Identify which cell holds the provided text, then report its [X, Y] central coordinate. 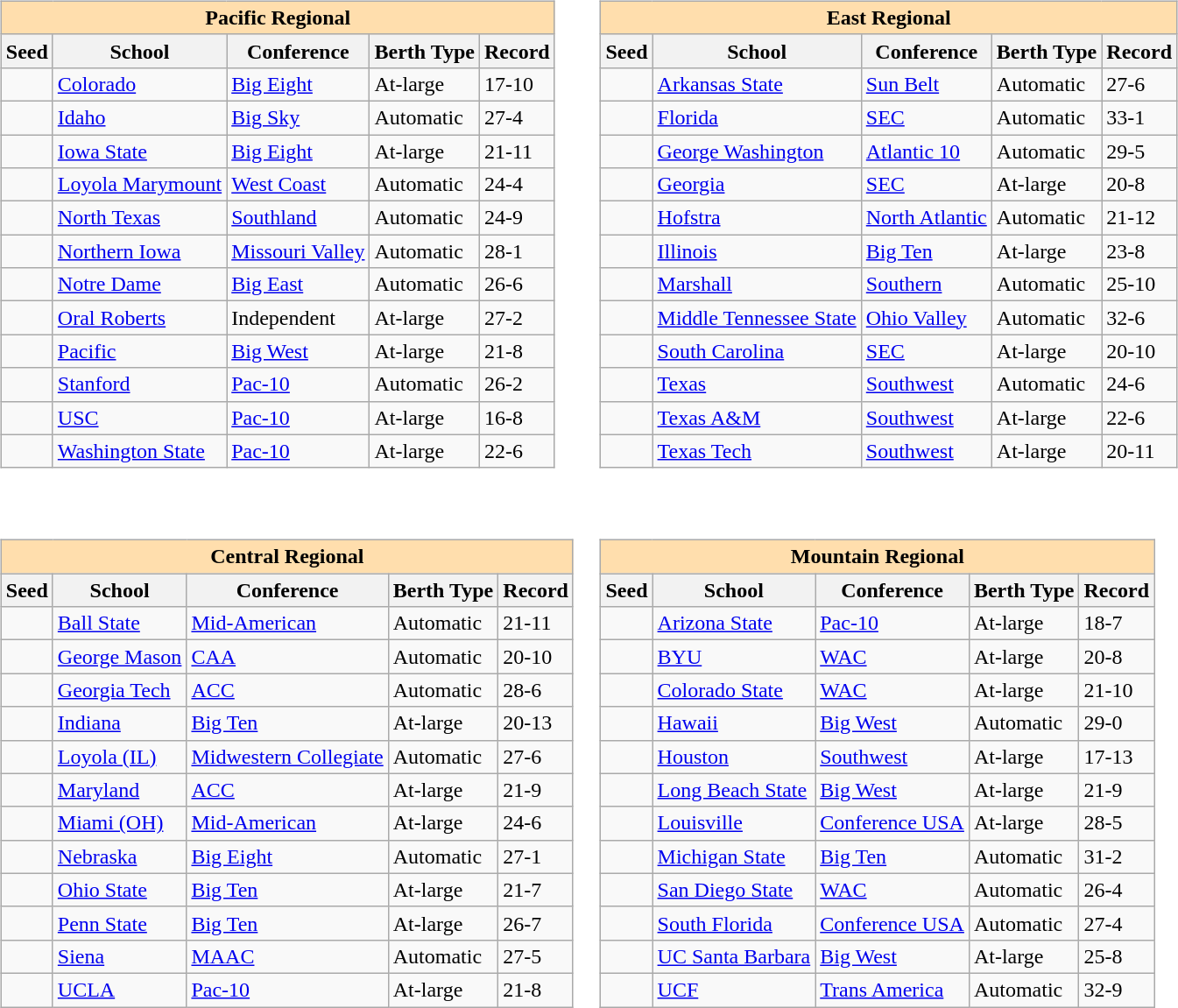
23-8 [1139, 251]
Michigan State [734, 856]
18-7 [1117, 624]
Colorado [139, 84]
27-2 [517, 318]
Northern Iowa [139, 251]
North Atlantic [927, 218]
Illinois [757, 251]
Trans America [892, 990]
Hawaii [734, 723]
Central Regional [287, 557]
21-10 [1117, 690]
Southern [927, 285]
26-2 [517, 384]
Midwestern Collegiate [287, 757]
Hofstra [757, 218]
Ohio Valley [927, 318]
MAAC [287, 956]
Big East [298, 285]
32-9 [1117, 990]
Arkansas State [757, 84]
17-10 [517, 84]
27-1 [536, 856]
Stanford [139, 384]
Indiana [119, 723]
Marshall [757, 285]
17-13 [1117, 757]
Ball State [119, 624]
Southland [298, 218]
20-13 [536, 723]
25-10 [1139, 285]
Texas A&M [757, 418]
South Carolina [757, 351]
George Washington [757, 152]
Maryland [119, 790]
Miami (OH) [119, 823]
Florida [757, 117]
Notre Dame [139, 285]
Louisville [734, 823]
Atlantic 10 [927, 152]
Arizona State [734, 624]
Oral Roberts [139, 318]
Loyola Marymount [139, 185]
21-12 [1139, 218]
21-7 [536, 890]
Ohio State [119, 890]
West Coast [298, 185]
25-8 [1117, 956]
26-4 [1117, 890]
UCLA [119, 990]
Independent [298, 318]
UCF [734, 990]
20-11 [1139, 451]
Texas [757, 384]
Nebraska [119, 856]
26-7 [536, 923]
Houston [734, 757]
South Florida [734, 923]
Middle Tennessee State [757, 318]
Sun Belt [927, 84]
Colorado State [734, 690]
28-5 [1117, 823]
31-2 [1117, 856]
Georgia Tech [119, 690]
16-8 [517, 418]
Pacific Regional [278, 18]
32-6 [1139, 318]
Iowa State [139, 152]
USC [139, 418]
Mountain Regional [878, 557]
24-4 [517, 185]
Idaho [139, 117]
George Mason [119, 657]
Georgia [757, 185]
CAA [287, 657]
BYU [734, 657]
28-1 [517, 251]
Penn State [119, 923]
24-9 [517, 218]
28-6 [536, 690]
Siena [119, 956]
29-0 [1117, 723]
San Diego State [734, 890]
Long Beach State [734, 790]
33-1 [1139, 117]
Missouri Valley [298, 251]
UC Santa Barbara [734, 956]
Washington State [139, 451]
East Regional [889, 18]
Texas Tech [757, 451]
Pacific [139, 351]
Big Sky [298, 117]
29-5 [1139, 152]
Loyola (IL) [119, 757]
26-6 [517, 285]
27-5 [536, 956]
North Texas [139, 218]
